Detect which cell encompasses the target text, then output its (X, Y) center coordinate. 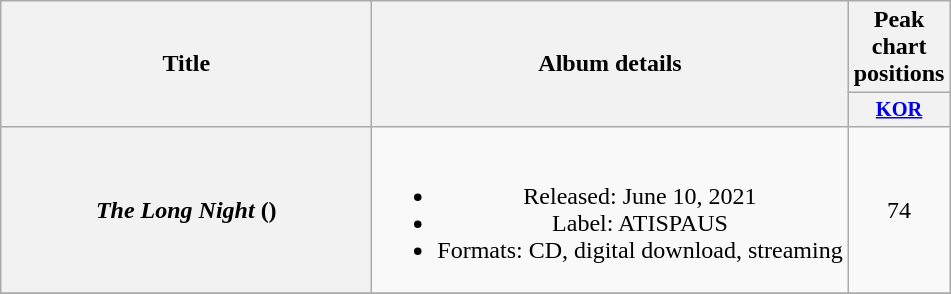
KOR (899, 110)
Peak chart positions (899, 47)
Released: June 10, 2021Label: ATISPAUSFormats: CD, digital download, streaming (610, 210)
Title (186, 64)
Album details (610, 64)
The Long Night () (186, 210)
74 (899, 210)
